Locate the cell with the specified text and output its [x, y] center coordinate. 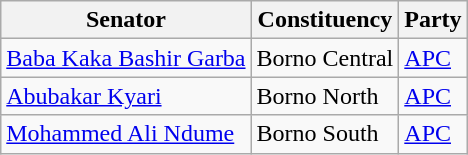
Borno South [325, 134]
Borno North [325, 96]
Mohammed Ali Ndume [126, 134]
Constituency [325, 20]
Senator [126, 20]
Borno Central [325, 58]
Abubakar Kyari [126, 96]
Baba Kaka Bashir Garba [126, 58]
Party [433, 20]
